Return [X, Y] of the center of cell containing provided text 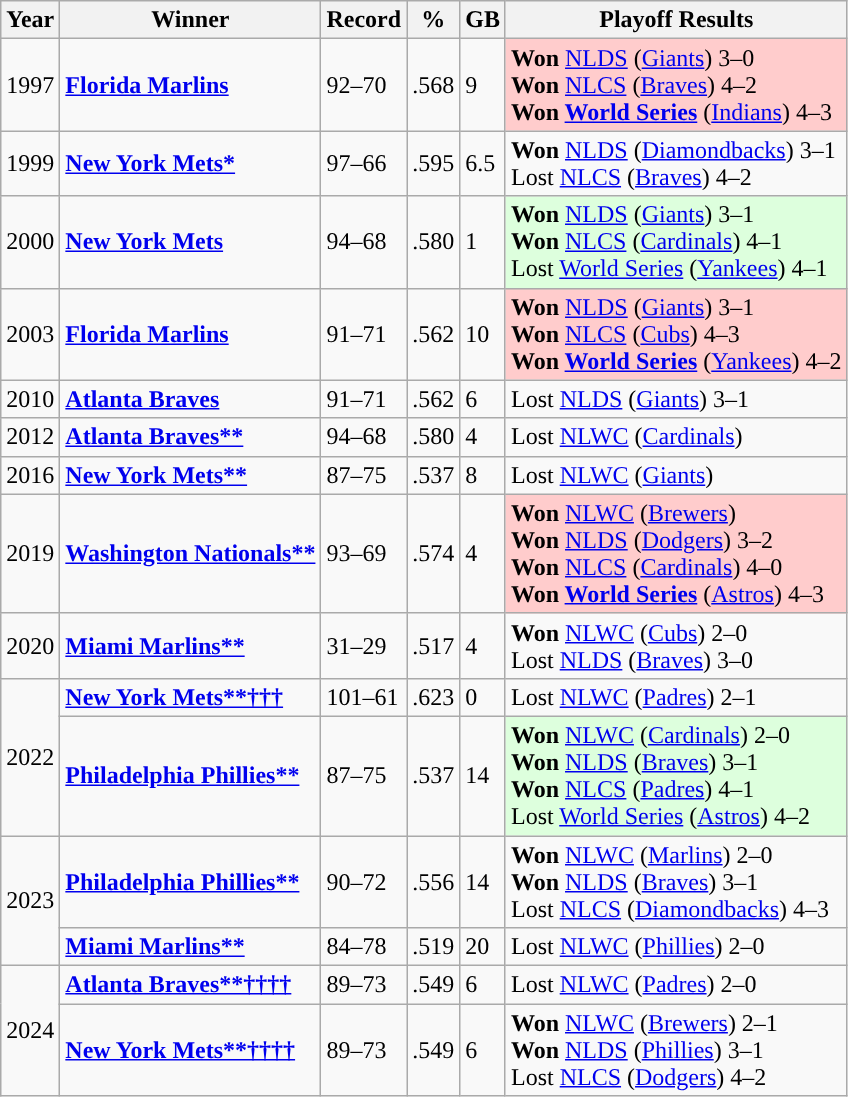
0 [483, 697]
Lost NLWC (Giants) [676, 475]
8 [483, 475]
.595 [434, 164]
Lost NLWC (Padres) 2–0 [676, 985]
Won NLDS (Giants) 3–1Won NLCS (Cardinals) 4–1Lost World Series (Yankees) 4–1 [676, 242]
Lost NLWC (Cardinals) [676, 437]
2012 [30, 437]
Playoff Results [676, 20]
97–66 [364, 164]
31–29 [364, 646]
Atlanta Braves**†††† [190, 985]
New York Mets**††† [190, 697]
Winner [190, 20]
1997 [30, 85]
84–78 [364, 947]
Lost NLWC (Phillies) 2–0 [676, 947]
2023 [30, 901]
Record [364, 20]
Won NLWC (Brewers)Won NLDS (Dodgers) 3–2Won NLCS (Cardinals) 4–0Won World Series (Astros) 4–3 [676, 554]
.568 [434, 85]
.517 [434, 646]
Won NLWC (Marlins) 2–0Won NLDS (Braves) 3–1Lost NLCS (Diamondbacks) 4–3 [676, 882]
92–70 [364, 85]
Atlanta Braves [190, 399]
Won NLWC (Cardinals) 2–0Won NLDS (Braves) 3–1Won NLCS (Padres) 4–1Lost World Series (Astros) 4–2 [676, 776]
Washington Nationals** [190, 554]
2016 [30, 475]
2010 [30, 399]
10 [483, 334]
.623 [434, 697]
New York Mets [190, 242]
1 [483, 242]
2003 [30, 334]
New York Mets** [190, 475]
6.5 [483, 164]
Lost NLWC (Padres) 2–1 [676, 697]
% [434, 20]
Won NLWC (Brewers) 2–1Won NLDS (Phillies) 3–1Lost NLCS (Dodgers) 4–2 [676, 1050]
Atlanta Braves** [190, 437]
1999 [30, 164]
90–72 [364, 882]
Won NLWC (Cubs) 2–0Lost NLDS (Braves) 3–0 [676, 646]
2022 [30, 756]
2019 [30, 554]
.574 [434, 554]
2000 [30, 242]
Won NLDS (Giants) 3–1Won NLCS (Cubs) 4–3Won World Series (Yankees) 4–2 [676, 334]
Won NLDS (Diamondbacks) 3–1Lost NLCS (Braves) 4–2 [676, 164]
Won NLDS (Giants) 3–0Won NLCS (Braves) 4–2Won World Series (Indians) 4–3 [676, 85]
GB [483, 20]
.519 [434, 947]
New York Mets**†††† [190, 1050]
.556 [434, 882]
9 [483, 85]
Lost NLDS (Giants) 3–1 [676, 399]
2020 [30, 646]
New York Mets* [190, 164]
2024 [30, 1031]
Year [30, 20]
93–69 [364, 554]
20 [483, 947]
101–61 [364, 697]
